Locate the cell with the specified text and output its [X, Y] center coordinate. 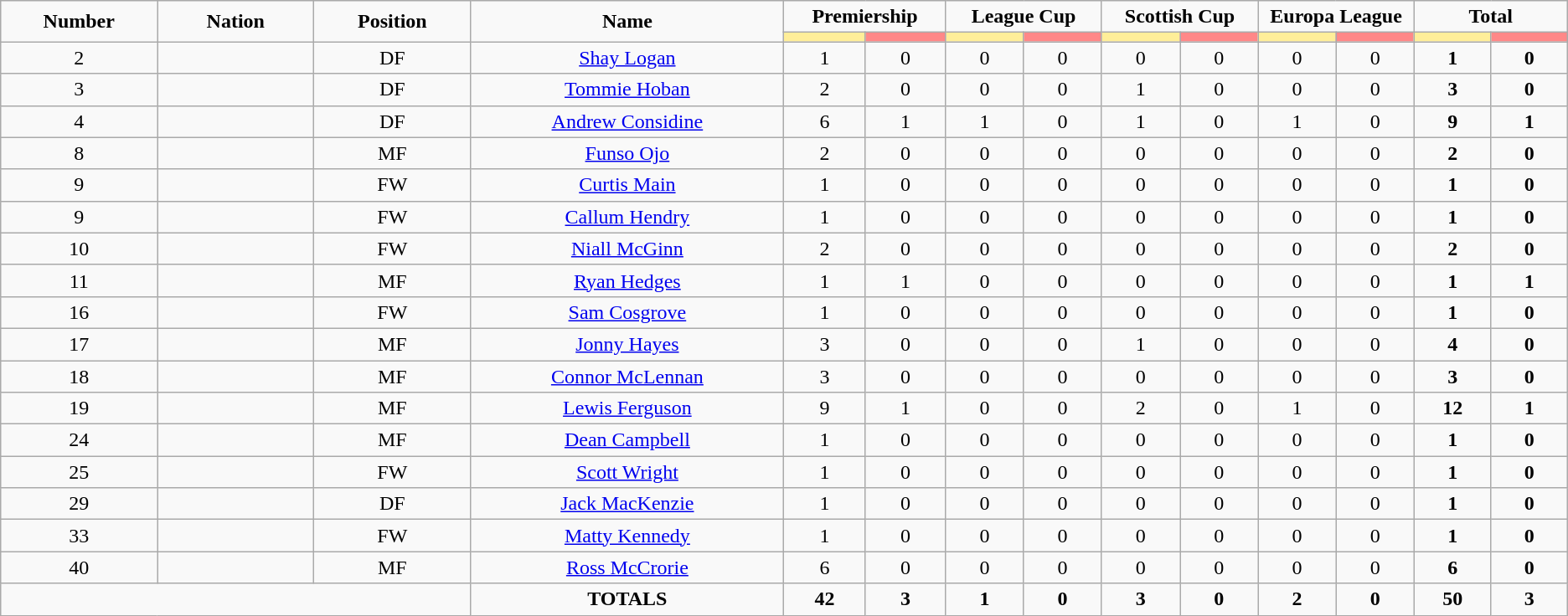
19 [79, 408]
League Cup [1024, 17]
Ryan Hedges [627, 280]
TOTALS [627, 599]
Tommie Hoban [627, 90]
17 [79, 344]
29 [79, 504]
42 [824, 599]
Shay Logan [627, 58]
Niall McGinn [627, 249]
12 [1452, 408]
Number [79, 22]
Scott Wright [627, 472]
Andrew Considine [627, 121]
Name [627, 22]
Nation [236, 22]
16 [79, 312]
Ross McCrorie [627, 567]
Position [392, 22]
Scottish Cup [1179, 17]
Callum Hendry [627, 217]
25 [79, 472]
Total [1491, 17]
40 [79, 567]
Dean Campbell [627, 440]
Jack MacKenzie [627, 504]
Jonny Hayes [627, 344]
Premiership [864, 17]
Lewis Ferguson [627, 408]
Matty Kennedy [627, 536]
Europa League [1336, 17]
Funso Ojo [627, 153]
10 [79, 249]
Curtis Main [627, 185]
50 [1452, 599]
18 [79, 376]
24 [79, 440]
Connor McLennan [627, 376]
Sam Cosgrove [627, 312]
8 [79, 153]
11 [79, 280]
33 [79, 536]
